Return (X, Y) of the center of cell containing provided text 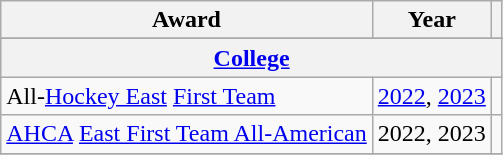
Year (432, 20)
All-Hockey East First Team (187, 96)
AHCA East First Team All-American (187, 134)
Award (187, 20)
College (252, 58)
